From the cell containing the given text, extract its center point as (X, Y) coordinate. 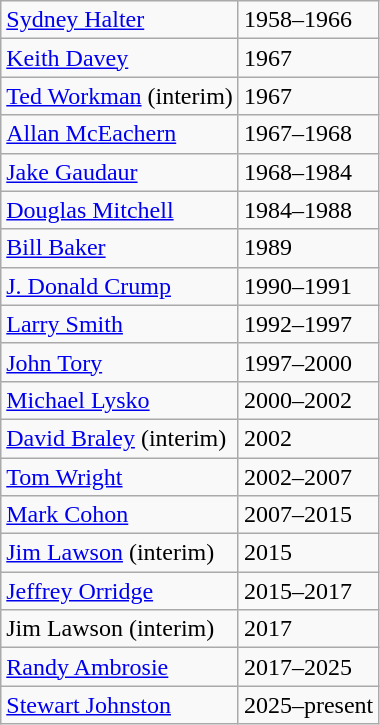
J. Donald Crump (120, 286)
2007–2015 (308, 515)
Jeffrey Orridge (120, 591)
Sydney Halter (120, 20)
1967–1968 (308, 134)
2000–2002 (308, 400)
2017–2025 (308, 667)
Douglas Mitchell (120, 210)
2002–2007 (308, 477)
1958–1966 (308, 20)
Allan McEachern (120, 134)
Jake Gaudaur (120, 172)
2015 (308, 553)
2015–2017 (308, 591)
Michael Lysko (120, 400)
John Tory (120, 362)
1997–2000 (308, 362)
2025–present (308, 705)
Bill Baker (120, 248)
Tom Wright (120, 477)
Keith Davey (120, 58)
1992–1997 (308, 324)
2017 (308, 629)
Stewart Johnston (120, 705)
1968–1984 (308, 172)
Larry Smith (120, 324)
Mark Cohon (120, 515)
1989 (308, 248)
1984–1988 (308, 210)
Ted Workman (interim) (120, 96)
Randy Ambrosie (120, 667)
1990–1991 (308, 286)
David Braley (interim) (120, 438)
2002 (308, 438)
